Detect which cell encompasses the target text, then output its (X, Y) center coordinate. 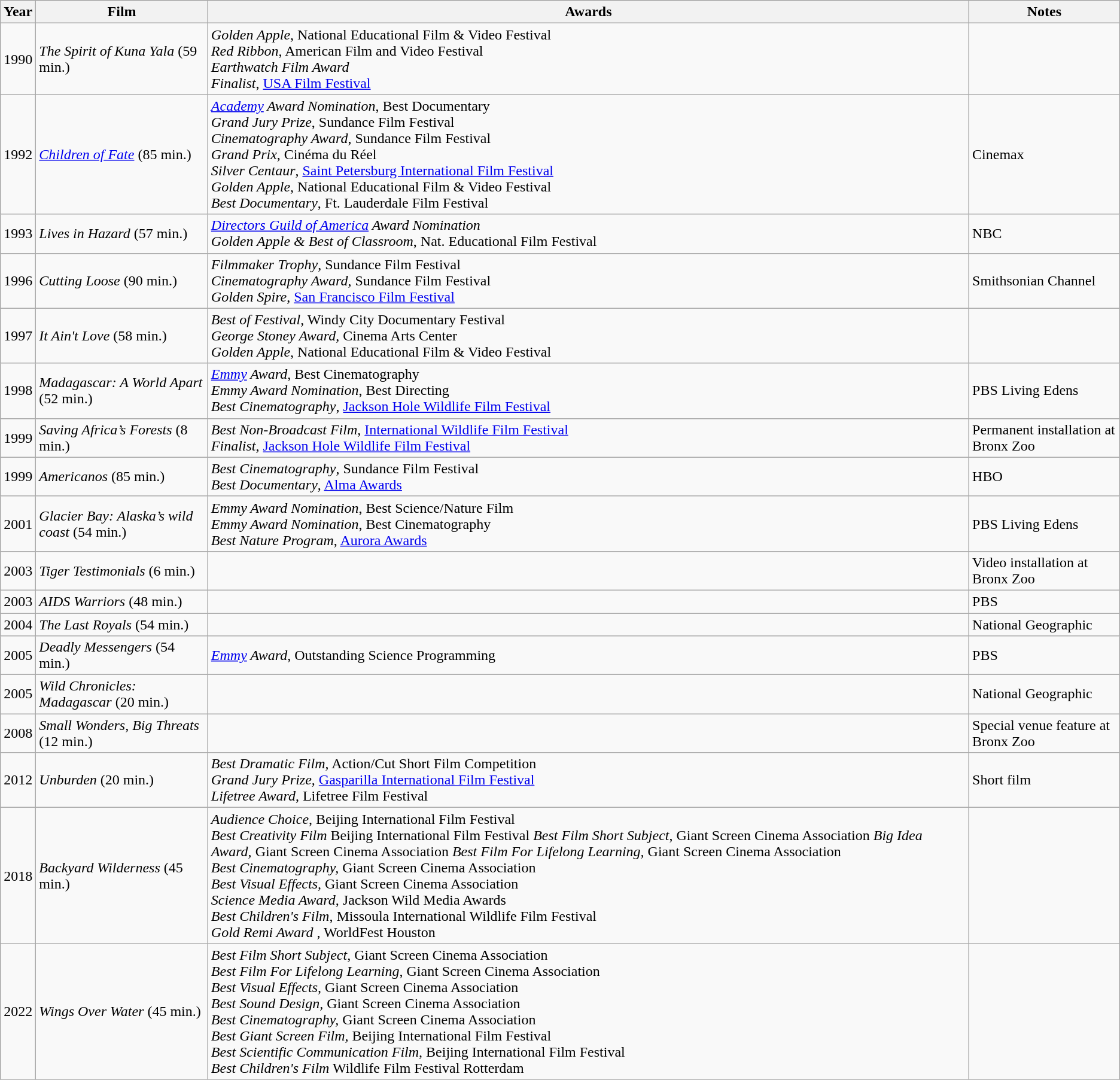
Short film (1045, 780)
Unburden (20 min.) (122, 780)
2004 (18, 624)
Emmy Award, Outstanding Science Programming (588, 656)
1993 (18, 233)
Video installation at Bronx Zoo (1045, 571)
It Ain't Love (58 min.) (122, 336)
HBO (1045, 476)
Emmy Award, Best CinematographyEmmy Award Nomination, Best DirectingBest Cinematography, Jackson Hole Wildlife Film Festival (588, 391)
Glacier Bay: Alaska’s wild coast (54 min.) (122, 524)
Year (18, 12)
Deadly Messengers (54 min.) (122, 656)
Awards (588, 12)
The Last Royals (54 min.) (122, 624)
Best Dramatic Film, Action/Cut Short Film CompetitionGrand Jury Prize, Gasparilla International Film FestivalLifetree Award, Lifetree Film Festival (588, 780)
Americanos (85 min.) (122, 476)
Lives in Hazard (57 min.) (122, 233)
Best of Festival, Windy City Documentary FestivalGeorge Stoney Award, Cinema Arts CenterGolden Apple, National Educational Film & Video Festival (588, 336)
Cutting Loose (90 min.) (122, 281)
2001 (18, 524)
AIDS Warriors (48 min.) (122, 601)
Wings Over Water (45 min.) (122, 1011)
1992 (18, 154)
Emmy Award Nomination, Best Science/Nature FilmEmmy Award Nomination, Best CinematographyBest Nature Program, Aurora Awards (588, 524)
Golden Apple, National Educational Film & Video FestivalRed Ribbon, American Film and Video FestivalEarthwatch Film AwardFinalist, USA Film Festival (588, 59)
Special venue feature at Bronx Zoo (1045, 734)
Directors Guild of America Award NominationGolden Apple & Best of Classroom, Nat. Educational Film Festival (588, 233)
2008 (18, 734)
The Spirit of Kuna Yala (59 min.) (122, 59)
NBC (1045, 233)
Best Non-Broadcast Film, International Wildlife Film FestivalFinalist, Jackson Hole Wildlife Film Festival (588, 438)
2022 (18, 1011)
Film (122, 12)
2012 (18, 780)
Backyard Wilderness (45 min.) (122, 876)
1996 (18, 281)
Notes (1045, 12)
Permanent installation at Bronx Zoo (1045, 438)
Cinemax (1045, 154)
Saving Africa’s Forests (8 min.) (122, 438)
Wild Chronicles: Madagascar (20 min.) (122, 694)
Tiger Testimonials (6 min.) (122, 571)
Smithsonian Channel (1045, 281)
Best Cinematography, Sundance Film FestivalBest Documentary, Alma Awards (588, 476)
1990 (18, 59)
1998 (18, 391)
2018 (18, 876)
Madagascar: A World Apart (52 min.) (122, 391)
Children of Fate (85 min.) (122, 154)
1997 (18, 336)
Small Wonders, Big Threats (12 min.) (122, 734)
Filmmaker Trophy, Sundance Film FestivalCinematography Award, Sundance Film FestivalGolden Spire, San Francisco Film Festival (588, 281)
